Locate the cell with the specified text and output its [x, y] center coordinate. 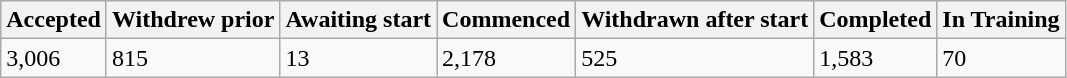
70 [1001, 58]
Awaiting start [358, 20]
Withdrew prior [193, 20]
Withdrawn after start [695, 20]
Accepted [54, 20]
13 [358, 58]
Commenced [506, 20]
3,006 [54, 58]
1,583 [876, 58]
Completed [876, 20]
815 [193, 58]
2,178 [506, 58]
In Training [1001, 20]
525 [695, 58]
